Find where the given text appears and provide that cell's center as (X, Y) coordinate. 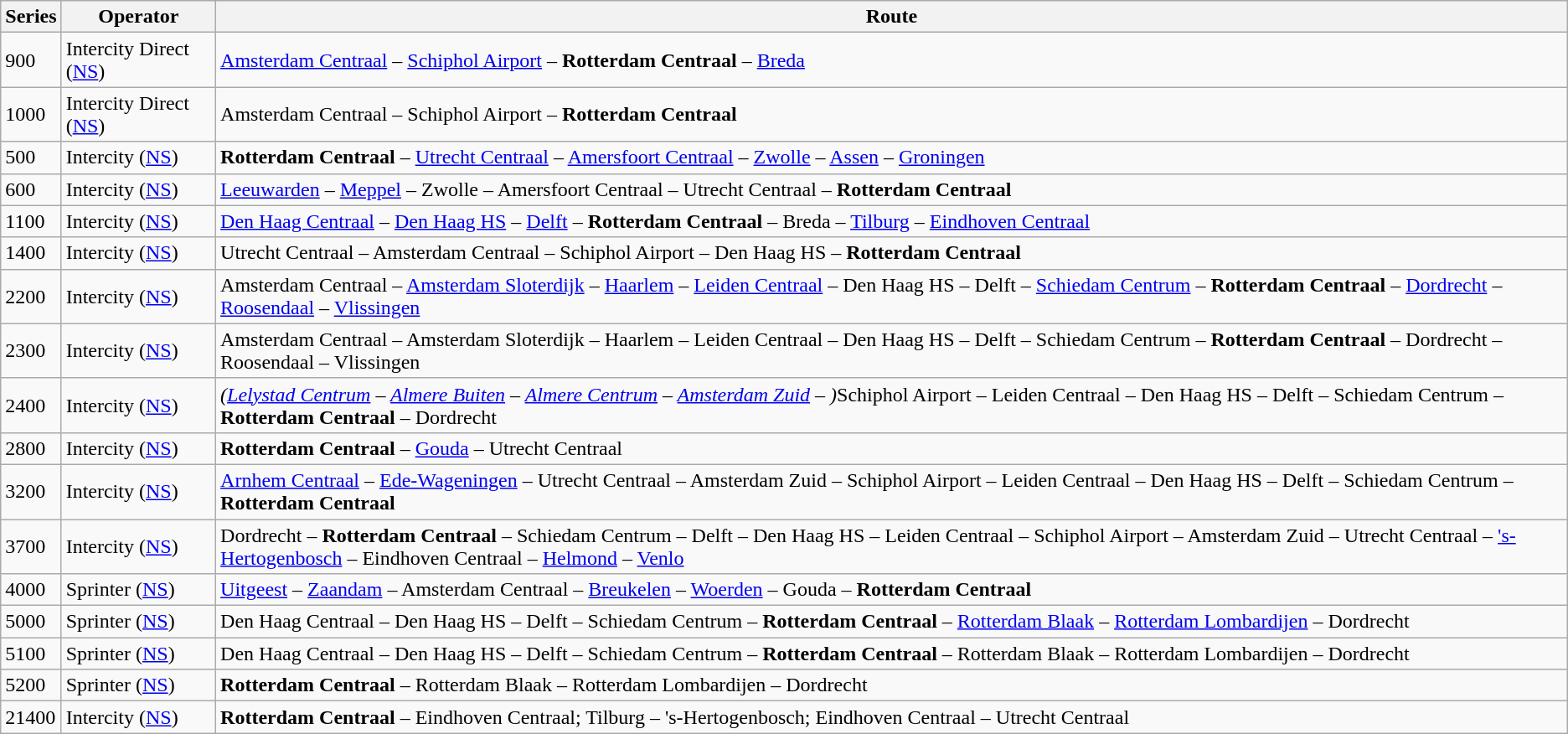
4000 (31, 590)
1400 (31, 253)
600 (31, 189)
Rotterdam Centraal – Eindhoven Centraal; Tilburg – 's-Hertogenbosch; Eindhoven Centraal – Utrecht Centraal (892, 717)
5000 (31, 622)
Rotterdam Centraal – Rotterdam Blaak – Rotterdam Lombardijen – Dordrecht (892, 685)
21400 (31, 717)
3700 (31, 546)
Route (892, 17)
3200 (31, 491)
1100 (31, 221)
1000 (31, 114)
Rotterdam Centraal – Gouda – Utrecht Centraal (892, 448)
2200 (31, 297)
Operator (138, 17)
900 (31, 60)
5100 (31, 654)
2400 (31, 406)
Rotterdam Centraal – Utrecht Centraal – Amersfoort Centraal – Zwolle – Assen – Groningen (892, 158)
Amsterdam Centraal – Schiphol Airport – Rotterdam Centraal – Breda (892, 60)
2300 (31, 350)
500 (31, 158)
Uitgeest – Zaandam – Amsterdam Centraal – Breukelen – Woerden – Gouda – Rotterdam Centraal (892, 590)
Series (31, 17)
5200 (31, 685)
Leeuwarden – Meppel – Zwolle – Amersfoort Centraal – Utrecht Centraal – Rotterdam Centraal (892, 189)
Amsterdam Centraal – Schiphol Airport – Rotterdam Centraal (892, 114)
2800 (31, 448)
Utrecht Centraal – Amsterdam Centraal – Schiphol Airport – Den Haag HS – Rotterdam Centraal (892, 253)
Den Haag Centraal – Den Haag HS – Delft – Rotterdam Centraal – Breda – Tilburg – Eindhoven Centraal (892, 221)
